Determine the (X, Y) coordinate at the center of the cell enclosing the given text.  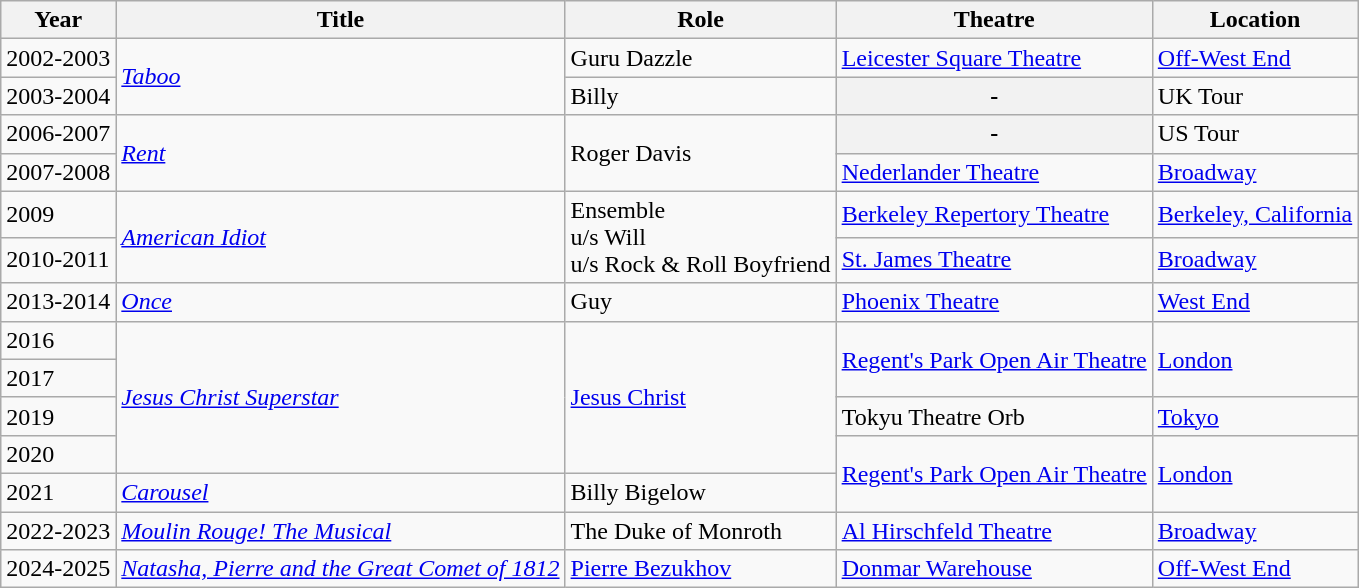
Al Hirschfeld Theatre (994, 531)
Location (1254, 20)
Ensembleu/s Willu/s Rock & Roll Boyfriend (700, 237)
2003-2004 (58, 96)
Rent (340, 153)
Berkeley, California (1254, 214)
Carousel (340, 492)
Jesus Christ Superstar (340, 397)
2016 (58, 340)
2021 (58, 492)
Guru Dazzle (700, 58)
2017 (58, 378)
Theatre (994, 20)
Guy (700, 302)
Phoenix Theatre (994, 302)
2024-2025 (58, 569)
Once (340, 302)
2009 (58, 214)
2022-2023 (58, 531)
UK Tour (1254, 96)
Jesus Christ (700, 397)
2007-2008 (58, 172)
2013-2014 (58, 302)
Year (58, 20)
West End (1254, 302)
Roger Davis (700, 153)
2019 (58, 416)
US Tour (1254, 134)
American Idiot (340, 237)
Leicester Square Theatre (994, 58)
Natasha, Pierre and the Great Comet of 1812 (340, 569)
Title (340, 20)
Berkeley Repertory Theatre (994, 214)
St. James Theatre (994, 260)
The Duke of Monroth (700, 531)
2010-2011 (58, 260)
2020 (58, 454)
2006-2007 (58, 134)
Tokyu Theatre Orb (994, 416)
2002-2003 (58, 58)
Taboo (340, 77)
Donmar Warehouse (994, 569)
Role (700, 20)
Tokyo (1254, 416)
Pierre Bezukhov (700, 569)
Billy (700, 96)
Nederlander Theatre (994, 172)
Moulin Rouge! The Musical (340, 531)
Billy Bigelow (700, 492)
